Pinpoint the cell where the given text exists, returning its (X, Y) midpoint coordinate. 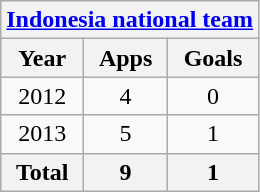
Year (42, 58)
Total (42, 172)
Indonesia national team (130, 20)
9 (126, 172)
2012 (42, 96)
0 (214, 96)
2013 (42, 134)
Apps (126, 58)
Goals (214, 58)
5 (126, 134)
4 (126, 96)
